Extract the (X, Y) coordinate from the center of the cell holding the provided text.  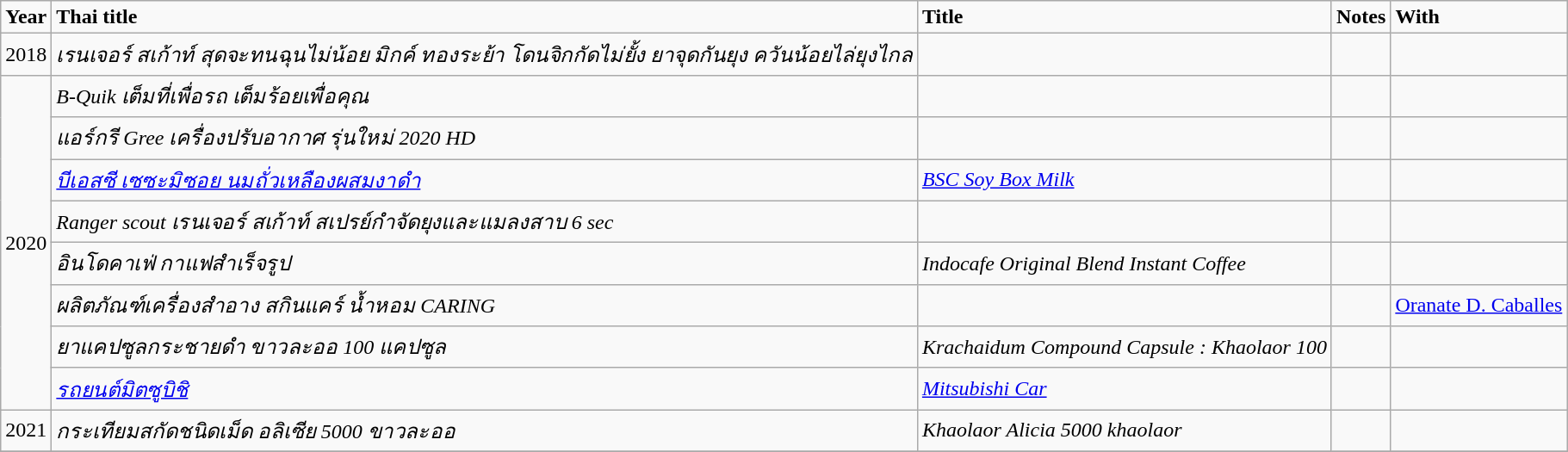
Title (1125, 17)
Indocafe Original Blend Instant Coffee (1125, 263)
ผลิตภัณฑ์เครื่องสำอาง สกินแคร์ น้ำหอม CARING (485, 305)
ยาแคปซูลกระชายดำ ขาวละออ 100 แคปซูล (485, 348)
Krachaidum Compound Capsule : Khaolaor 100 (1125, 348)
Khaolaor Alicia 5000 khaolaor (1125, 430)
แอร์กรี Gree เครื่องปรับอากาศ รุ่นใหม่ 2020 HD (485, 138)
Year (26, 17)
Oranate D. Caballes (1479, 305)
BSC Soy Box Milk (1125, 179)
Mitsubishi Car (1125, 389)
เรนเจอร์ สเก้าท์ สุดจะทนฉุนไม่น้อย มิกค์ ทองระย้า โดนจิกกัดไม่ยั้ง ยาจุดกันยุง ควันน้อยไล่ยุงไกล (485, 55)
Thai title (485, 17)
2020 (26, 242)
2021 (26, 430)
Notes (1360, 17)
B-Quik เต็มที่เพื่อรถ เต็มร้อยเพื่อคุณ (485, 96)
กระเทียมสกัดชนิดเม็ด อลิเซีย 5000 ขาวละออ (485, 430)
Ranger scout เรนเจอร์ สเก้าท์ สเปรย์กำจัดยุงและแมลงสาบ 6 sec (485, 222)
บีเอสซี เซซะมิซอย นมถั่วเหลืองผสมงาดำ (485, 179)
With (1479, 17)
รถยนต์มิตซูบิชิ (485, 389)
อินโดคาเฟ่ กาแฟสำเร็จรูป (485, 263)
2018 (26, 55)
